Output the (x, y) coordinate of the center of the cell containing the given text.  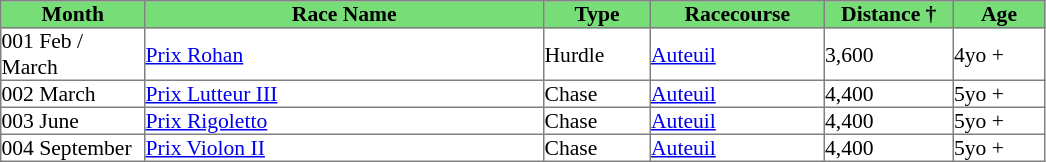
Prix Violon II (344, 148)
001 Feb / March (73, 54)
Prix Rohan (344, 54)
Race Name (344, 14)
Type (597, 14)
Racecourse (737, 14)
Age (999, 14)
004 September (73, 148)
Prix Rigoletto (344, 120)
002 March (73, 94)
003 June (73, 120)
3,600 (888, 54)
Month (73, 14)
Hurdle (597, 54)
Distance † (888, 14)
4yo + (999, 54)
Prix Lutteur III (344, 94)
